Identify which cell holds the provided text, then report its (X, Y) central coordinate. 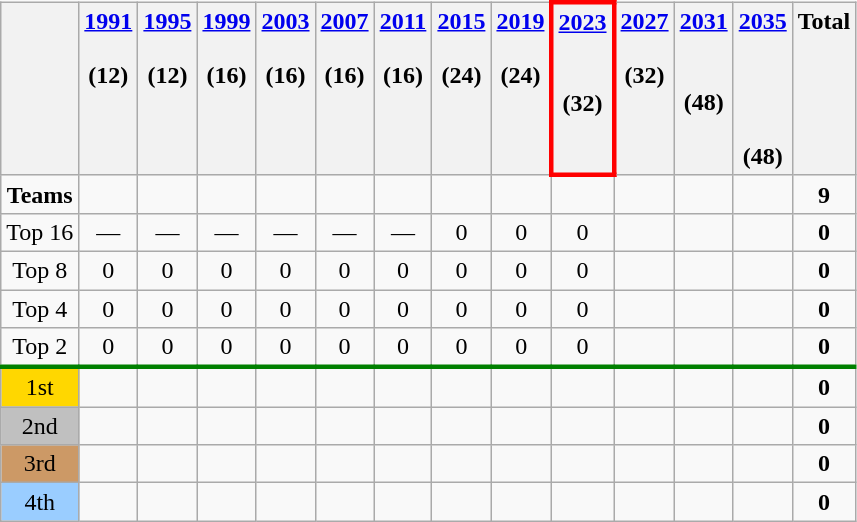
2003 (16) (286, 88)
Total (824, 88)
2027 (32) (644, 88)
1999 (16) (226, 88)
2015 (24) (462, 88)
2019 (24) (522, 88)
2007 (16) (344, 88)
4th (40, 502)
2035 (48) (762, 88)
2011 (16) (403, 88)
Top 8 (40, 270)
1995 (12) (168, 88)
Top 4 (40, 309)
2031 (48) (704, 88)
2nd (40, 426)
1991 (12) (108, 88)
Top 2 (40, 348)
Teams (40, 194)
1st (40, 387)
9 (824, 194)
3rd (40, 464)
2023 (32) (582, 88)
Top 16 (40, 232)
